Find where the given text appears and provide that cell's center as (x, y) coordinate. 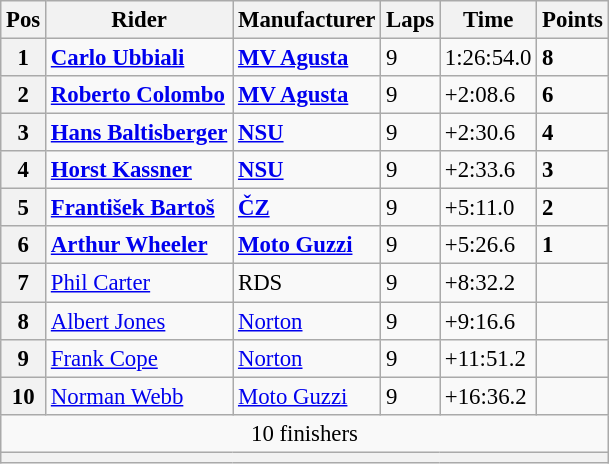
+16:36.2 (488, 396)
+9:16.6 (488, 321)
+2:33.6 (488, 170)
Horst Kassner (140, 170)
Rider (140, 20)
Points (572, 20)
+2:08.6 (488, 95)
Time (488, 20)
5 (24, 208)
10 (24, 396)
Pos (24, 20)
Laps (410, 20)
+5:11.0 (488, 208)
1:26:54.0 (488, 58)
Carlo Ubbiali (140, 58)
Hans Baltisberger (140, 133)
ČZ (307, 208)
Norman Webb (140, 396)
Frank Cope (140, 358)
+2:30.6 (488, 133)
Albert Jones (140, 321)
10 finishers (304, 433)
Arthur Wheeler (140, 245)
Roberto Colombo (140, 95)
7 (24, 283)
+8:32.2 (488, 283)
František Bartoš (140, 208)
Phil Carter (140, 283)
+11:51.2 (488, 358)
Manufacturer (307, 20)
RDS (307, 283)
+5:26.6 (488, 245)
